Find where the given text appears and provide that cell's center as (X, Y) coordinate. 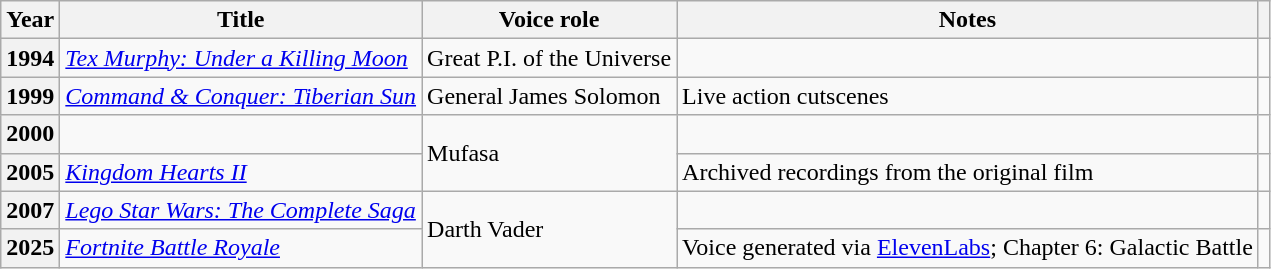
Great P.I. of the Universe (550, 58)
2025 (30, 248)
Voice generated via ElevenLabs; Chapter 6: Galactic Battle (968, 248)
Kingdom Hearts II (241, 172)
Archived recordings from the original film (968, 172)
Command & Conquer: Tiberian Sun (241, 96)
1999 (30, 96)
Title (241, 20)
Fortnite Battle Royale (241, 248)
General James Solomon (550, 96)
2005 (30, 172)
Year (30, 20)
2007 (30, 210)
Live action cutscenes (968, 96)
Voice role (550, 20)
2000 (30, 134)
Tex Murphy: Under a Killing Moon (241, 58)
Lego Star Wars: The Complete Saga (241, 210)
Darth Vader (550, 229)
1994 (30, 58)
Notes (968, 20)
Mufasa (550, 153)
